Scan for the cell matching the given text and deliver its (X, Y) coordinate at center. 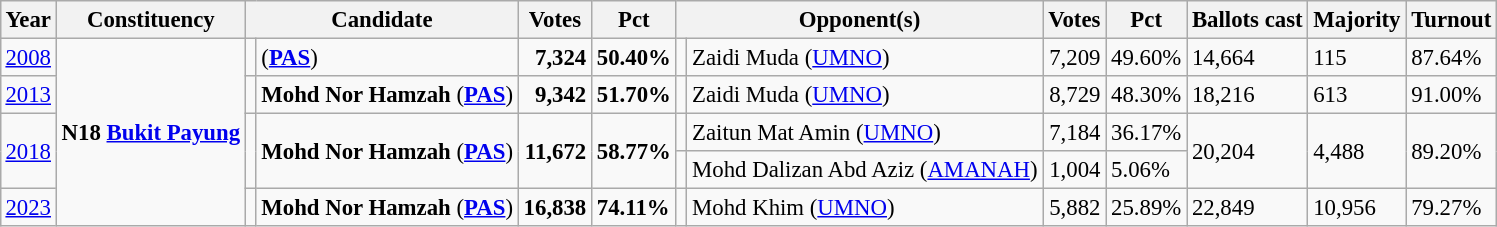
5.06% (1146, 170)
2023 (28, 208)
4,488 (1357, 152)
91.00% (1452, 95)
9,342 (554, 95)
Zaitun Mat Amin (UMNO) (865, 133)
Mohd Dalizan Abd Aziz (AMANAH) (865, 170)
613 (1357, 95)
79.27% (1452, 208)
7,324 (554, 57)
2008 (28, 57)
7,209 (1074, 57)
Majority (1357, 20)
8,729 (1074, 95)
36.17% (1146, 133)
14,664 (1248, 57)
87.64% (1452, 57)
51.70% (634, 95)
Candidate (382, 20)
5,882 (1074, 208)
7,184 (1074, 133)
49.60% (1146, 57)
20,204 (1248, 152)
Constituency (150, 20)
89.20% (1452, 152)
115 (1357, 57)
16,838 (554, 208)
10,956 (1357, 208)
58.77% (634, 152)
2018 (28, 152)
1,004 (1074, 170)
22,849 (1248, 208)
25.89% (1146, 208)
48.30% (1146, 95)
Mohd Khim (UMNO) (865, 208)
2013 (28, 95)
74.11% (634, 208)
50.40% (634, 57)
Ballots cast (1248, 20)
Turnout (1452, 20)
18,216 (1248, 95)
Year (28, 20)
N18 Bukit Payung (150, 132)
Opponent(s) (860, 20)
(PAS) (387, 57)
11,672 (554, 152)
